Return the (X, Y) coordinate for the center point of the cell that contains the specified text.  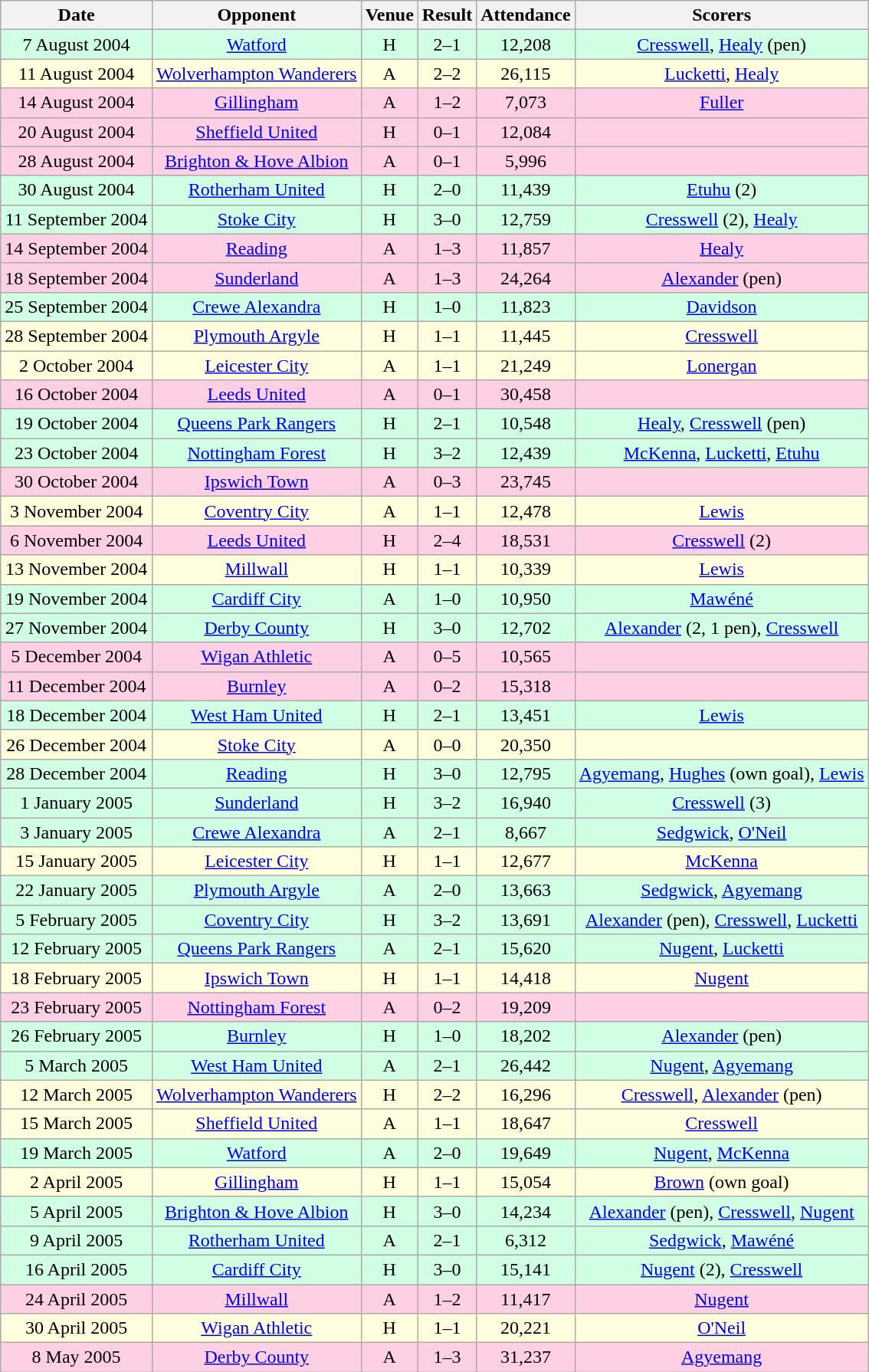
Cresswell, Healy (pen) (722, 44)
5,996 (526, 161)
12 March 2005 (77, 1095)
3 November 2004 (77, 511)
Agyemang, Hughes (own goal), Lewis (722, 773)
Davidson (722, 307)
28 December 2004 (77, 773)
Brown (own goal) (722, 1182)
12,478 (526, 511)
2–4 (447, 540)
Etuhu (2) (722, 190)
19 March 2005 (77, 1153)
7,073 (526, 103)
8 May 2005 (77, 1357)
18,531 (526, 540)
Date (77, 15)
0–5 (447, 657)
Healy (722, 248)
Nugent, Lucketti (722, 949)
11 September 2004 (77, 219)
5 December 2004 (77, 657)
8,667 (526, 832)
11 December 2004 (77, 686)
Lonergan (722, 366)
12,084 (526, 132)
5 February 2005 (77, 920)
12,439 (526, 453)
Venue (389, 15)
Scorers (722, 15)
11,417 (526, 1299)
Mawéné (722, 599)
27 November 2004 (77, 628)
15 January 2005 (77, 862)
Cresswell, Alexander (pen) (722, 1095)
5 March 2005 (77, 1065)
Sedgwick, Agyemang (722, 891)
15,620 (526, 949)
22 January 2005 (77, 891)
26 February 2005 (77, 1036)
30 April 2005 (77, 1328)
18,202 (526, 1036)
Alexander (pen), Cresswell, Lucketti (722, 920)
10,565 (526, 657)
19 November 2004 (77, 599)
11,439 (526, 190)
3 January 2005 (77, 832)
10,339 (526, 569)
11,857 (526, 248)
20,221 (526, 1328)
19,209 (526, 1007)
30,458 (526, 395)
13,691 (526, 920)
16,940 (526, 803)
Alexander (2, 1 pen), Cresswell (722, 628)
16 April 2005 (77, 1269)
20,350 (526, 744)
15,141 (526, 1269)
14,418 (526, 978)
12,677 (526, 862)
McKenna, Lucketti, Etuhu (722, 453)
13,663 (526, 891)
Nugent, Agyemang (722, 1065)
12,208 (526, 44)
14,234 (526, 1211)
26,115 (526, 74)
19,649 (526, 1153)
2 October 2004 (77, 366)
21,249 (526, 366)
25 September 2004 (77, 307)
12,759 (526, 219)
Healy, Cresswell (pen) (722, 424)
5 April 2005 (77, 1211)
McKenna (722, 862)
28 September 2004 (77, 336)
Nugent, McKenna (722, 1153)
13 November 2004 (77, 569)
18 September 2004 (77, 277)
30 October 2004 (77, 482)
30 August 2004 (77, 190)
O'Neil (722, 1328)
15,318 (526, 686)
7 August 2004 (77, 44)
18 February 2005 (77, 978)
6,312 (526, 1240)
18 December 2004 (77, 715)
10,950 (526, 599)
14 September 2004 (77, 248)
9 April 2005 (77, 1240)
23,745 (526, 482)
26 December 2004 (77, 744)
23 February 2005 (77, 1007)
31,237 (526, 1357)
0–3 (447, 482)
Fuller (722, 103)
Cresswell (3) (722, 803)
20 August 2004 (77, 132)
Sedgwick, Mawéné (722, 1240)
Cresswell (2), Healy (722, 219)
Cresswell (2) (722, 540)
14 August 2004 (77, 103)
15,054 (526, 1182)
11,823 (526, 307)
26,442 (526, 1065)
Result (447, 15)
Lucketti, Healy (722, 74)
Agyemang (722, 1357)
23 October 2004 (77, 453)
16 October 2004 (77, 395)
12,702 (526, 628)
Nugent (2), Cresswell (722, 1269)
15 March 2005 (77, 1124)
11,445 (526, 336)
Alexander (pen), Cresswell, Nugent (722, 1211)
28 August 2004 (77, 161)
16,296 (526, 1095)
11 August 2004 (77, 74)
1 January 2005 (77, 803)
18,647 (526, 1124)
24,264 (526, 277)
6 November 2004 (77, 540)
19 October 2004 (77, 424)
2 April 2005 (77, 1182)
12,795 (526, 773)
24 April 2005 (77, 1299)
Sedgwick, O'Neil (722, 832)
Attendance (526, 15)
12 February 2005 (77, 949)
10,548 (526, 424)
Opponent (256, 15)
0–0 (447, 744)
13,451 (526, 715)
